Locate the cell with the specified text and output its [X, Y] center coordinate. 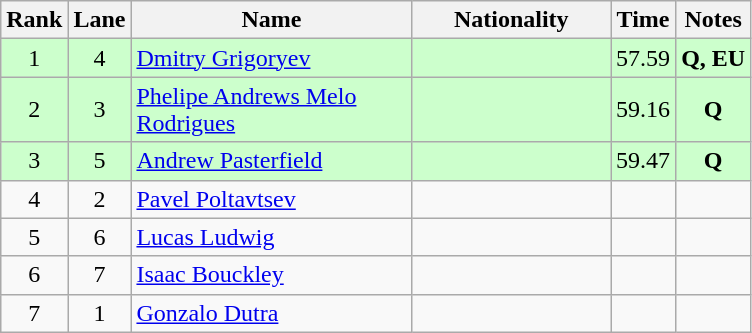
Pavel Poltavtsev [272, 199]
Rank [34, 20]
Lucas Ludwig [272, 237]
Notes [714, 20]
Lane [100, 20]
57.59 [644, 58]
Phelipe Andrews Melo Rodrigues [272, 110]
Nationality [512, 20]
Dmitry Grigoryev [272, 58]
59.47 [644, 161]
Gonzalo Dutra [272, 313]
Q, EU [714, 58]
59.16 [644, 110]
Isaac Bouckley [272, 275]
Time [644, 20]
Andrew Pasterfield [272, 161]
Name [272, 20]
